Output the (X, Y) coordinate of the center of the cell containing the given text.  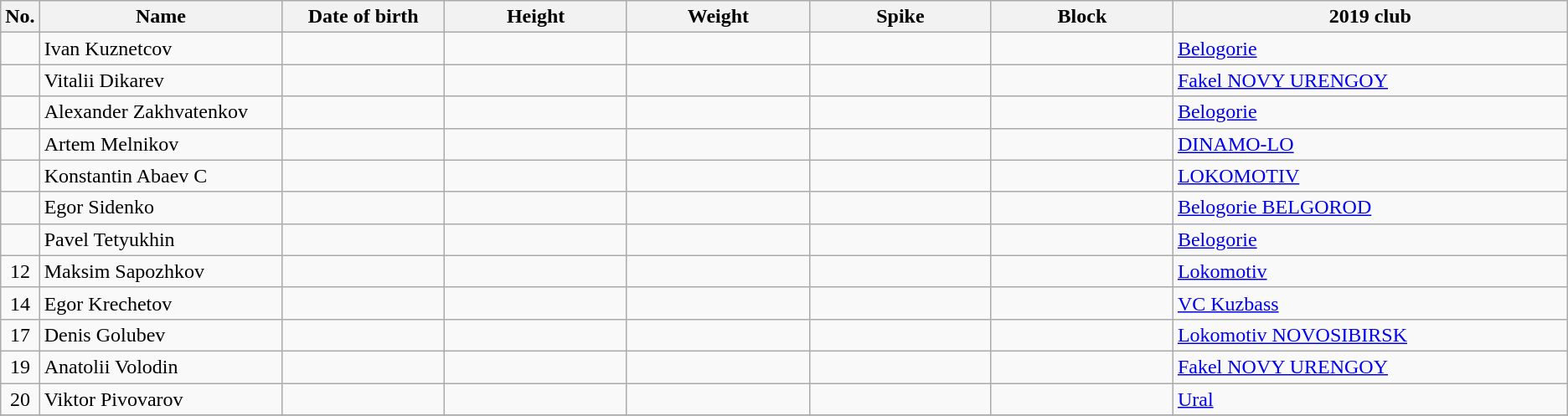
Weight (718, 17)
17 (20, 335)
Date of birth (364, 17)
Anatolii Volodin (161, 367)
Ural (1370, 399)
No. (20, 17)
Lokomotiv (1370, 271)
20 (20, 399)
14 (20, 303)
Maksim Sapozhkov (161, 271)
12 (20, 271)
Egor Krechetov (161, 303)
Name (161, 17)
Alexander Zakhvatenkov (161, 112)
Lokomotiv NOVOSIBIRSK (1370, 335)
2019 club (1370, 17)
Artem Melnikov (161, 144)
VC Kuzbass (1370, 303)
Vitalii Dikarev (161, 80)
Viktor Pivovarov (161, 399)
DINAMO-LO (1370, 144)
19 (20, 367)
Ivan Kuznetcov (161, 49)
Height (536, 17)
Belogorie BELGOROD (1370, 208)
Pavel Tetyukhin (161, 239)
Denis Golubev (161, 335)
Egor Sidenko (161, 208)
Spike (900, 17)
LOKOMOTIV (1370, 176)
Block (1082, 17)
Konstantin Abaev C (161, 176)
